From the cell containing the given text, extract its center point as [x, y] coordinate. 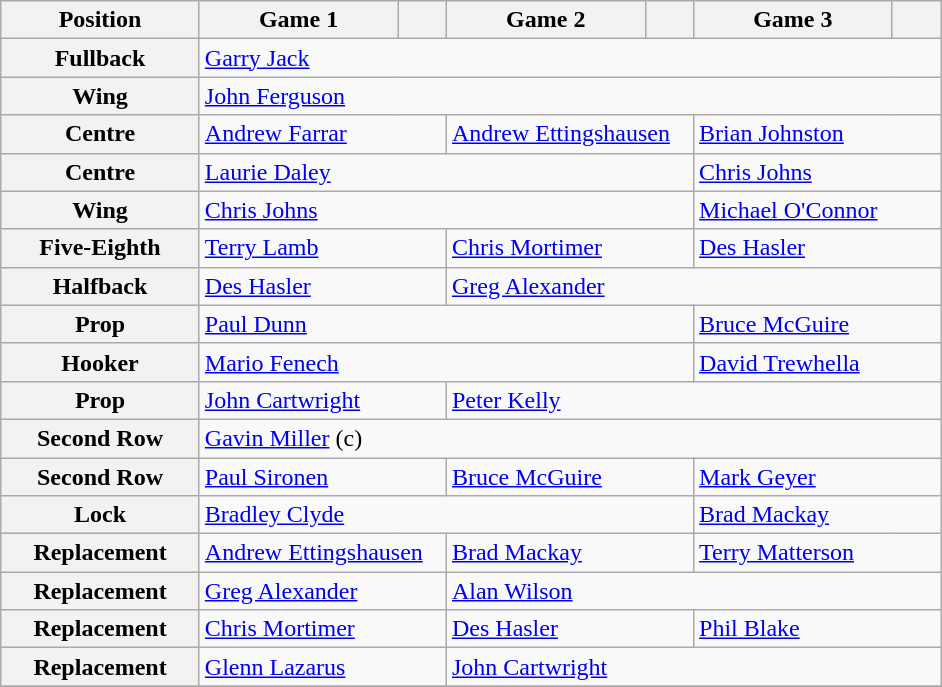
Halfback [100, 286]
John Ferguson [570, 96]
Game 1 [298, 20]
Game 3 [794, 20]
Five-Eighth [100, 248]
Lock [100, 515]
Position [100, 20]
Gavin Miller (c) [570, 438]
Glenn Lazarus [322, 667]
Mark Geyer [818, 477]
Andrew Farrar [322, 134]
Terry Lamb [322, 248]
Game 2 [546, 20]
Paul Sironen [322, 477]
Michael O'Connor [818, 210]
Bradley Clyde [446, 515]
Brian Johnston [818, 134]
Garry Jack [570, 58]
Terry Matterson [818, 553]
Alan Wilson [693, 591]
Fullback [100, 58]
Phil Blake [818, 629]
Mario Fenech [446, 362]
Laurie Daley [446, 172]
David Trewhella [818, 362]
Hooker [100, 362]
Paul Dunn [446, 324]
Peter Kelly [693, 400]
